Find where the given text appears and provide that cell's center as [x, y] coordinate. 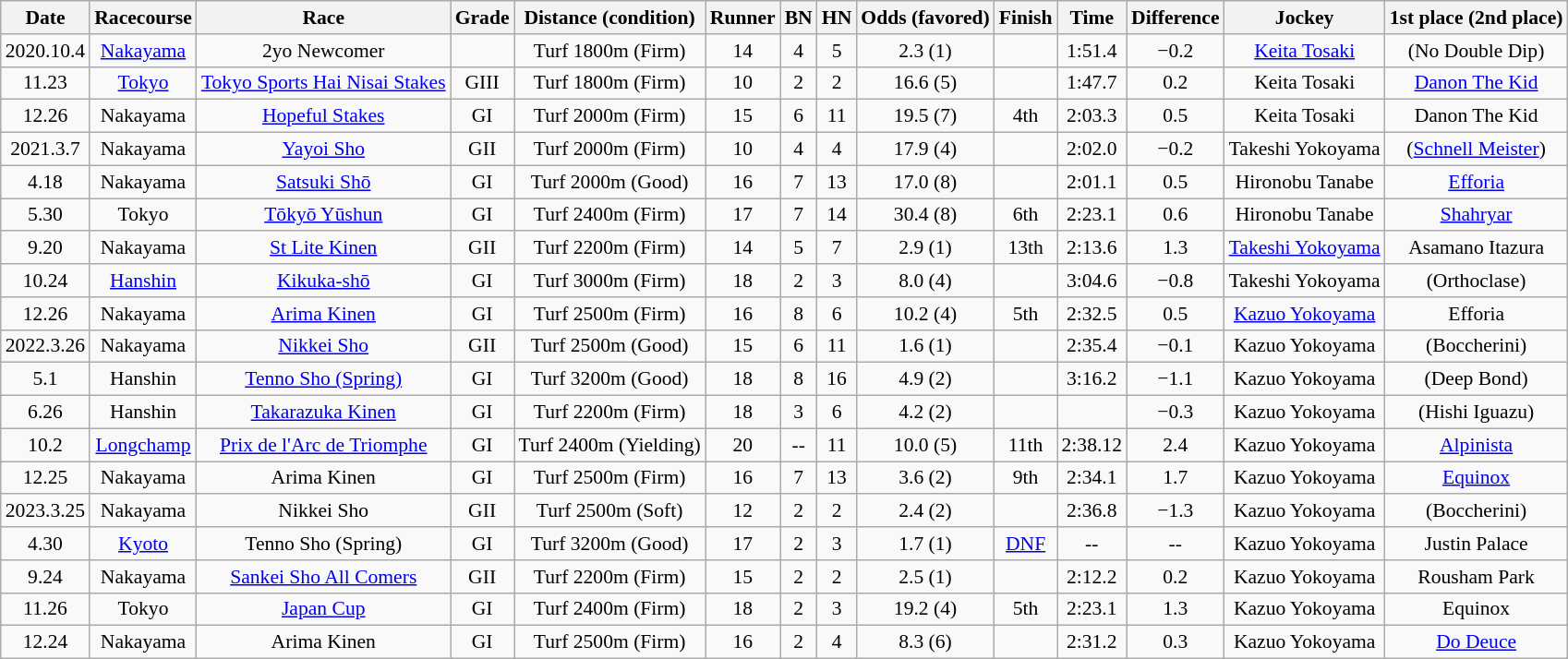
9.20 [45, 248]
2022.3.26 [45, 346]
19.2 (4) [925, 609]
St Lite Kinen [323, 248]
Turf 2500m (Soft) [609, 511]
11th [1026, 445]
Time [1092, 18]
12.24 [45, 642]
Racecourse [143, 18]
30.4 (8) [925, 215]
4.2 (2) [925, 413]
2:03.3 [1092, 116]
(No Double Dip) [1477, 51]
(Orthoclase) [1477, 281]
Turf 3000m (Firm) [609, 281]
Turf 2000m (Good) [609, 182]
−0.3 [1176, 413]
2yo Newcomer [323, 51]
4.18 [45, 182]
10.0 (5) [925, 445]
0.3 [1176, 642]
−0.8 [1176, 281]
Kikuka-shō [323, 281]
5.30 [45, 215]
Longchamp [143, 445]
2.4 [1176, 445]
Shahryar [1477, 215]
Difference [1176, 18]
16.6 (5) [925, 83]
Odds (favored) [925, 18]
2021.3.7 [45, 150]
Finish [1026, 18]
2.3 (1) [925, 51]
Do Deuce [1477, 642]
12.25 [45, 478]
2020.10.4 [45, 51]
2:34.1 [1092, 478]
4.30 [45, 544]
−1.1 [1176, 379]
0.6 [1176, 215]
10.2 [45, 445]
HN [837, 18]
2:31.2 [1092, 642]
Date [45, 18]
2.4 (2) [925, 511]
Rousham Park [1477, 577]
Distance (condition) [609, 18]
Satsuki Shō [323, 182]
10.24 [45, 281]
20 [742, 445]
−1.3 [1176, 511]
Turf 2400m (Yielding) [609, 445]
3.6 (2) [925, 478]
Jockey [1305, 18]
Asamano Itazura [1477, 248]
Prix de l'Arc de Triomphe [323, 445]
8.0 (4) [925, 281]
1.6 (1) [925, 346]
13th [1026, 248]
Hopeful Stakes [323, 116]
4.9 (2) [925, 379]
2:36.8 [1092, 511]
3:04.6 [1092, 281]
2023.3.25 [45, 511]
Tōkyō Yūshun [323, 215]
Runner [742, 18]
2:32.5 [1092, 314]
(Deep Bond) [1477, 379]
Sankei Sho All Comers [323, 577]
2.5 (1) [925, 577]
Turf 2500m (Good) [609, 346]
2:13.6 [1092, 248]
1.7 [1176, 478]
9.24 [45, 577]
Grade [482, 18]
4th [1026, 116]
(Schnell Meister) [1477, 150]
Race [323, 18]
8.3 (6) [925, 642]
Kyoto [143, 544]
9th [1026, 478]
2:38.12 [1092, 445]
3:16.2 [1092, 379]
BN [799, 18]
6th [1026, 215]
2:01.1 [1092, 182]
Alpinista [1477, 445]
17.9 (4) [925, 150]
11.23 [45, 83]
GIII [482, 83]
6.26 [45, 413]
1:47.7 [1092, 83]
Justin Palace [1477, 544]
1:51.4 [1092, 51]
5.1 [45, 379]
2:02.0 [1092, 150]
19.5 (7) [925, 116]
1.7 (1) [925, 544]
10.2 (4) [925, 314]
Tokyo Sports Hai Nisai Stakes [323, 83]
2.9 (1) [925, 248]
Japan Cup [323, 609]
11.26 [45, 609]
DNF [1026, 544]
−0.1 [1176, 346]
12 [742, 511]
Yayoi Sho [323, 150]
17.0 (8) [925, 182]
2:12.2 [1092, 577]
(Hishi Iguazu) [1477, 413]
1st place (2nd place) [1477, 18]
2:35.4 [1092, 346]
Takarazuka Kinen [323, 413]
